Identify which cell holds the provided text, then report its (X, Y) central coordinate. 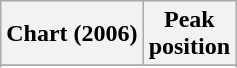
Peakposition (189, 34)
Chart (2006) (72, 34)
